Provide the (X, Y) coordinate of the cell's center where the given text is located.  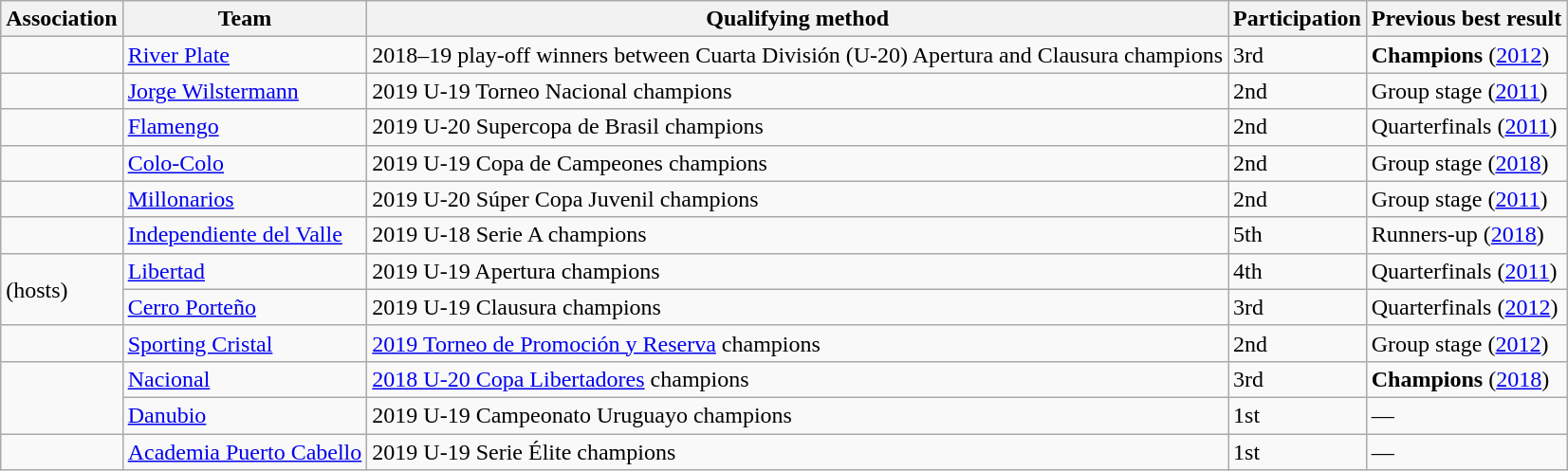
2019 U-19 Campeonato Uruguayo champions (798, 415)
2019 U-19 Copa de Campeones champions (798, 163)
2019 Torneo de Promoción y Reserva champions (798, 343)
5th (1298, 235)
Independiente del Valle (245, 235)
Academia Puerto Cabello (245, 452)
Colo-Colo (245, 163)
Sporting Cristal (245, 343)
Previous best result (1467, 19)
Flamengo (245, 127)
(hosts) (62, 289)
Participation (1298, 19)
Danubio (245, 415)
Group stage (2018) (1467, 163)
Qualifying method (798, 19)
Quarterfinals (2012) (1467, 307)
2019 U-19 Clausura champions (798, 307)
2019 U-20 Supercopa de Brasil champions (798, 127)
Millonarios (245, 199)
2019 U-19 Serie Élite champions (798, 452)
Libertad (245, 271)
2019 U-19 Apertura champions (798, 271)
Group stage (2012) (1467, 343)
Nacional (245, 379)
Association (62, 19)
2019 U-19 Torneo Nacional champions (798, 91)
Team (245, 19)
Champions (2012) (1467, 55)
2019 U-20 Súper Copa Juvenil champions (798, 199)
Jorge Wilstermann (245, 91)
2018–19 play-off winners between Cuarta División (U-20) Apertura and Clausura champions (798, 55)
Runners-up (2018) (1467, 235)
2018 U-20 Copa Libertadores champions (798, 379)
River Plate (245, 55)
Champions (2018) (1467, 379)
Cerro Porteño (245, 307)
4th (1298, 271)
2019 U-18 Serie A champions (798, 235)
